From the cell containing the given text, extract its center point as [X, Y] coordinate. 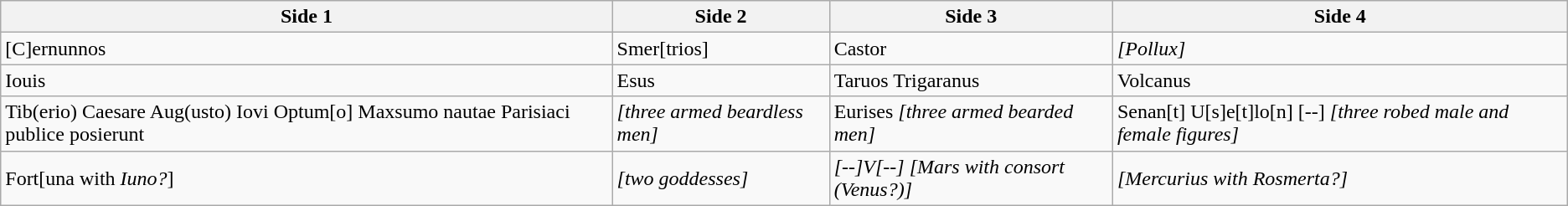
[three armed beardless men] [720, 124]
Taruos Trigaranus [971, 80]
Castor [971, 49]
Side 3 [971, 17]
[Pollux] [1340, 49]
Esus [720, 80]
Side 4 [1340, 17]
Eurises [three armed bearded men] [971, 124]
[Mercurius with Rosmerta?] [1340, 178]
Senan[t] U[s]e[t]lo[n] [--] [three robed male and female figures] [1340, 124]
Tib(erio) Caesare Aug(usto) Iovi Optum[o] Maxsumo nautae Parisiaci publice posierunt [307, 124]
Iouis [307, 80]
Side 2 [720, 17]
Fort[una with Iuno?] [307, 178]
[two goddesses] [720, 178]
Smer[trios] [720, 49]
[--]V[--] [Mars with consort (Venus?)] [971, 178]
Volcanus [1340, 80]
[C]ernunnos [307, 49]
Side 1 [307, 17]
